Return the (X, Y) coordinate for the center point of the cell that contains the specified text.  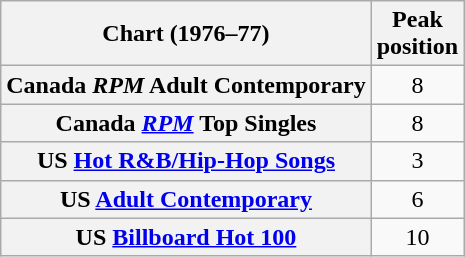
US Hot R&B/Hip-Hop Songs (186, 161)
6 (417, 199)
Canada RPM Top Singles (186, 123)
3 (417, 161)
Peakposition (417, 34)
US Adult Contemporary (186, 199)
US Billboard Hot 100 (186, 237)
10 (417, 237)
Canada RPM Adult Contemporary (186, 85)
Chart (1976–77) (186, 34)
